Pinpoint the cell where the given text exists, returning its [x, y] midpoint coordinate. 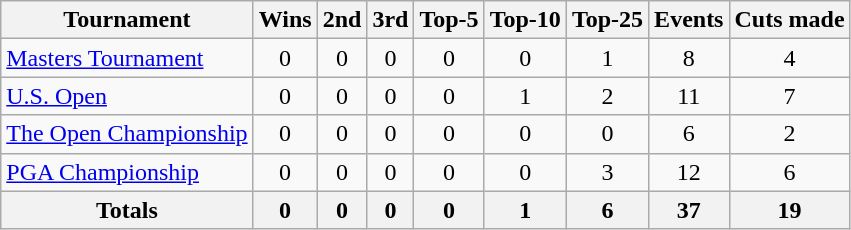
Totals [127, 210]
7 [790, 96]
12 [689, 172]
U.S. Open [127, 96]
2nd [342, 20]
Top-25 [607, 20]
3rd [390, 20]
19 [790, 210]
Cuts made [790, 20]
Wins [285, 20]
Top-5 [449, 20]
Tournament [127, 20]
4 [790, 58]
Events [689, 20]
PGA Championship [127, 172]
3 [607, 172]
37 [689, 210]
11 [689, 96]
The Open Championship [127, 134]
Top-10 [525, 20]
Masters Tournament [127, 58]
8 [689, 58]
